Scan for the cell matching the given text and deliver its [x, y] coordinate at center. 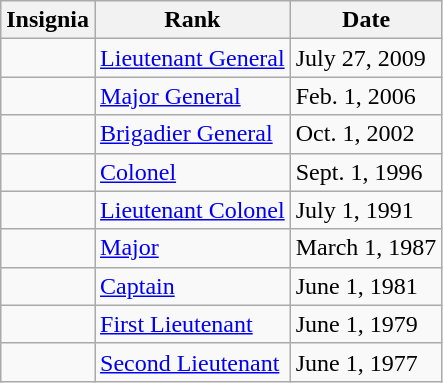
Major [193, 248]
Date [366, 20]
Rank [193, 20]
June 1, 1977 [366, 362]
June 1, 1979 [366, 324]
Lieutenant Colonel [193, 210]
Second Lieutenant [193, 362]
Oct. 1, 2002 [366, 134]
Sept. 1, 1996 [366, 172]
July 27, 2009 [366, 58]
First Lieutenant [193, 324]
Captain [193, 286]
Lieutenant General [193, 58]
July 1, 1991 [366, 210]
June 1, 1981 [366, 286]
March 1, 1987 [366, 248]
Feb. 1, 2006 [366, 96]
Major General [193, 96]
Insignia [48, 20]
Colonel [193, 172]
Brigadier General [193, 134]
